Scan for the cell matching the given text and deliver its (x, y) coordinate at center. 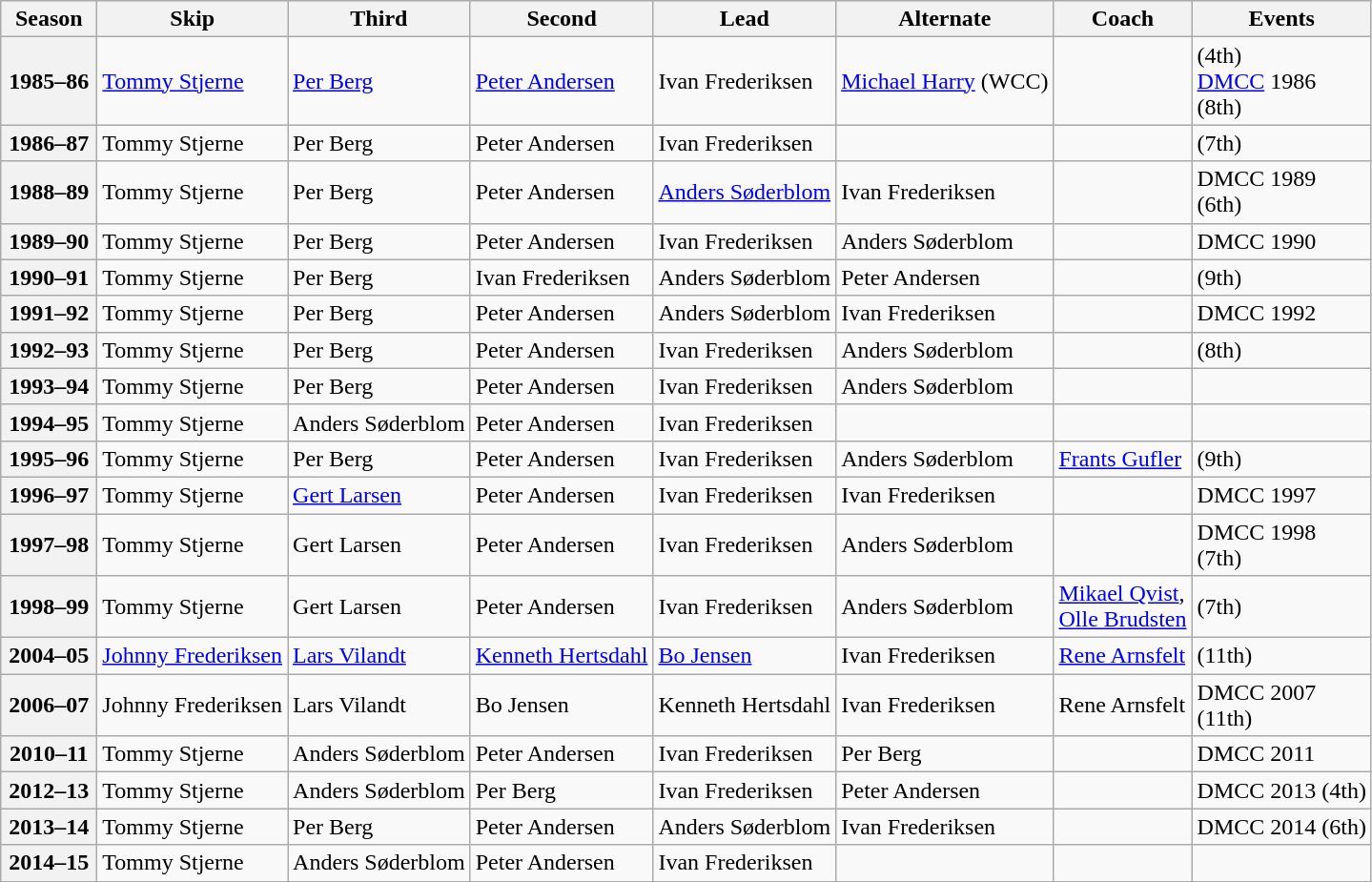
1997–98 (50, 544)
1994–95 (50, 422)
2010–11 (50, 754)
1985–86 (50, 81)
(11th) (1281, 656)
1995–96 (50, 459)
DMCC 1990 (1281, 241)
(4th)DMCC 1986 (8th) (1281, 81)
2013–14 (50, 827)
Alternate (945, 19)
Skip (193, 19)
Second (562, 19)
DMCC 1997 (1281, 495)
2012–13 (50, 790)
2004–05 (50, 656)
Frants Gufler (1123, 459)
DMCC 2007 (11th) (1281, 706)
DMCC 1992 (1281, 314)
1993–94 (50, 386)
1998–99 (50, 606)
DMCC 1989 (6th) (1281, 193)
1996–97 (50, 495)
Events (1281, 19)
Mikael Qvist,Olle Brudsten (1123, 606)
1992–93 (50, 350)
DMCC 2011 (1281, 754)
Third (379, 19)
Michael Harry (WCC) (945, 81)
2014–15 (50, 863)
(8th) (1281, 350)
1986–87 (50, 143)
1991–92 (50, 314)
DMCC 2014 (6th) (1281, 827)
2006–07 (50, 706)
DMCC 1998 (7th) (1281, 544)
1988–89 (50, 193)
Coach (1123, 19)
DMCC 2013 (4th) (1281, 790)
Lead (745, 19)
1990–91 (50, 277)
Season (50, 19)
1989–90 (50, 241)
